Return the (x, y) coordinate for the center point of the cell that contains the specified text.  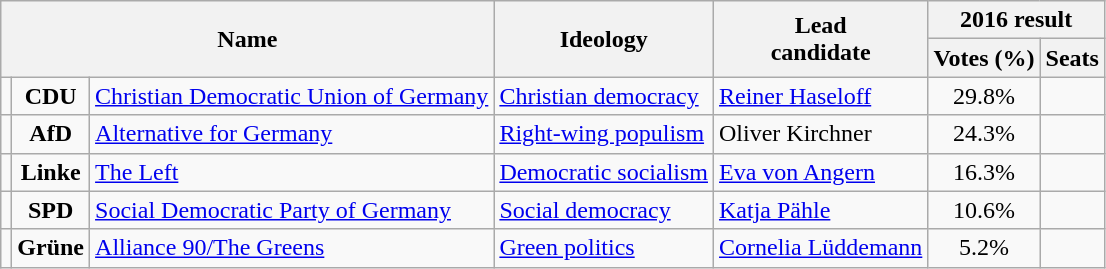
Katja Pähle (821, 210)
Right-wing populism (604, 134)
Grüne (51, 248)
Christian democracy (604, 96)
AfD (51, 134)
29.8% (984, 96)
Green politics (604, 248)
5.2% (984, 248)
Ideology (604, 39)
Social Democratic Party of Germany (292, 210)
10.6% (984, 210)
Linke (51, 172)
2016 result (1016, 20)
Oliver Kirchner (821, 134)
Alternative for Germany (292, 134)
Name (248, 39)
CDU (51, 96)
Cornelia Lüddemann (821, 248)
SPD (51, 210)
Christian Democratic Union of Germany (292, 96)
Alliance 90/The Greens (292, 248)
Social democracy (604, 210)
Seats (1072, 58)
16.3% (984, 172)
Votes (%) (984, 58)
Leadcandidate (821, 39)
Reiner Haseloff (821, 96)
Democratic socialism (604, 172)
24.3% (984, 134)
Eva von Angern (821, 172)
The Left (292, 172)
